Scan for the cell matching the given text and deliver its (x, y) coordinate at center. 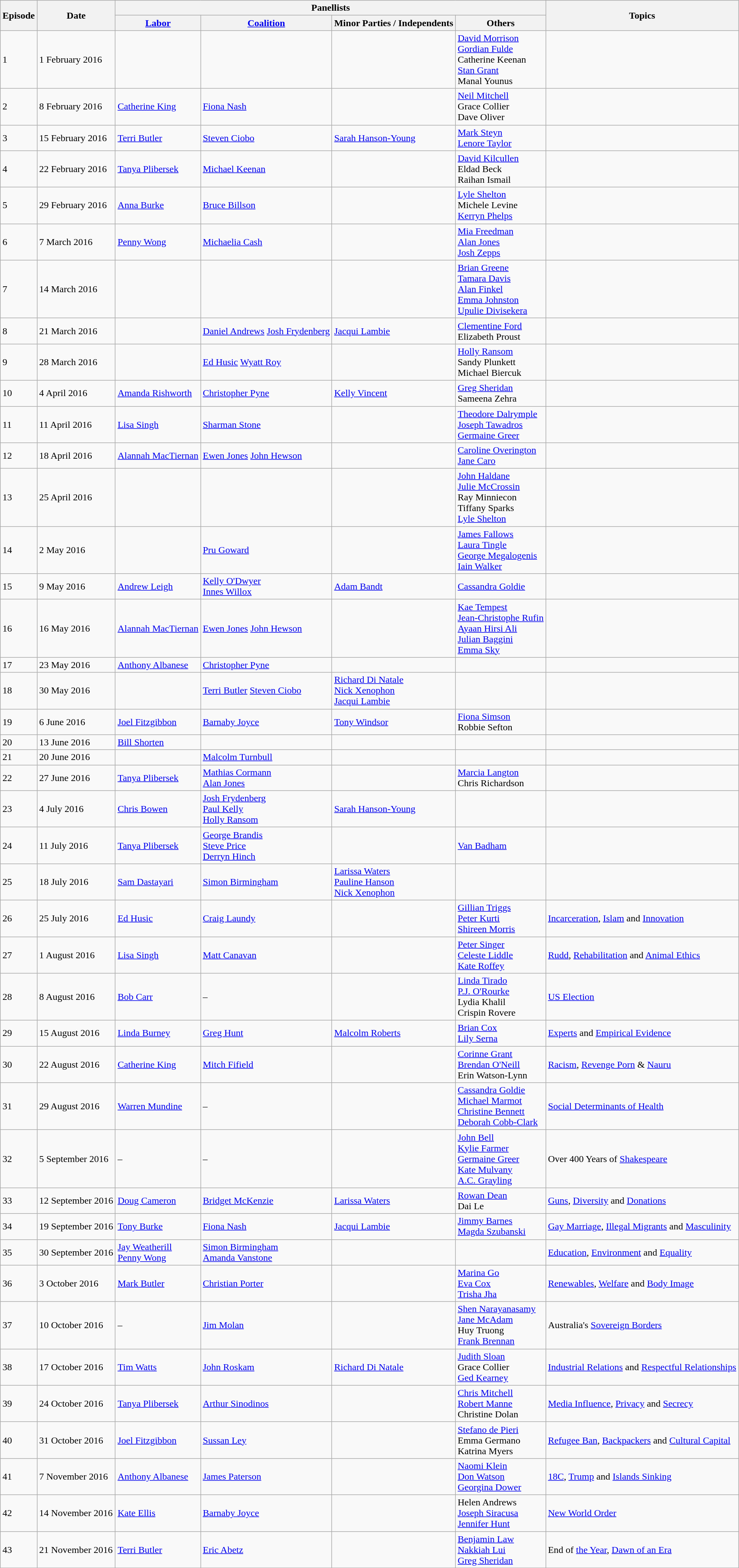
Brian GreeneTamara DavisAlan FinkelEmma JohnstonUpulie Divisekera (501, 289)
John BellKylie FarmerGermaine GreerKate MulvanyA.C. Grayling (501, 1159)
Helen AndrewsJoseph SiracusaJennifer Hunt (501, 1513)
Richard Di NataleNick XenophonJacqui Lambie (393, 691)
Gillian TriggsPeter KurtiShireen Morris (501, 918)
15 February 2016 (76, 138)
Michaelia Cash (267, 242)
3 October 2016 (76, 1283)
Topics (642, 15)
11 (19, 424)
Ed Husic Wyatt Roy (267, 362)
Media Influence, Privacy and Secrecy (642, 1403)
18 July 2016 (76, 882)
29 February 2016 (76, 205)
Ed Husic (158, 918)
Mark SteynLenore Taylor (501, 138)
New World Order (642, 1513)
Malcolm Turnbull (267, 757)
6 (19, 242)
John HaldaneJulie McCrossinRay MinnieconTiffany SparksLyle Shelton (501, 498)
21 November 2016 (76, 1549)
10 (19, 393)
Peter SingerCeleste LiddleKate Roffey (501, 955)
Linda Burney (158, 1033)
25 July 2016 (76, 918)
17 October 2016 (76, 1367)
Steven Ciobo (267, 138)
10 October 2016 (76, 1325)
14 (19, 550)
Jimmy BarnesMagda Szubanski (501, 1227)
End of the Year, Dawn of an Era (642, 1549)
Judith SloanGrace CollierGed Kearney (501, 1367)
Stefano de PieriEmma GermanoKatrina Myers (501, 1440)
23 (19, 809)
Over 400 Years of Shakespeare (642, 1159)
Tony Windsor (393, 722)
Bridget McKenzie (267, 1200)
Sam Dastayari (158, 882)
20 (19, 742)
22 August 2016 (76, 1064)
4 July 2016 (76, 809)
Date (76, 15)
26 (19, 918)
2 May 2016 (76, 550)
Adam Bandt (393, 587)
Mathias CormannAlan Jones (267, 778)
Larissa WatersPauline HansonNick Xenophon (393, 882)
22 February 2016 (76, 169)
Panellists (331, 8)
13 (19, 498)
David KilcullenEldad BeckRaihan Ismail (501, 169)
Chris Bowen (158, 809)
28 (19, 997)
Anna Burke (158, 205)
Experts and Empirical Evidence (642, 1033)
Naomi KleinDon WatsonGeorgina Dower (501, 1476)
42 (19, 1513)
Rowan DeanDai Le (501, 1200)
35 (19, 1252)
Incarceration, Islam and Innovation (642, 918)
Neil MitchellGrace CollierDave Oliver (501, 107)
15 (19, 587)
36 (19, 1283)
7 March 2016 (76, 242)
Matt Canavan (267, 955)
18 April 2016 (76, 456)
19 (19, 722)
5 (19, 205)
Cassandra GoldieMichael MarmotChristine BennettDeborah Cobb-Clark (501, 1106)
Simon BirminghamAmanda Vanstone (267, 1252)
Lyle SheltonMichele LevineKerryn Phelps (501, 205)
Van Badham (501, 845)
Brian CoxLily Serna (501, 1033)
George BrandisSteve PriceDerryn Hinch (267, 845)
23 May 2016 (76, 665)
29 August 2016 (76, 1106)
Minor Parties / Independents (393, 23)
28 March 2016 (76, 362)
1 August 2016 (76, 955)
7 (19, 289)
19 September 2016 (76, 1227)
Greg SheridanSameena Zehra (501, 393)
2 (19, 107)
Mitch Fifield (267, 1064)
11 April 2016 (76, 424)
Andrew Leigh (158, 587)
Holly RansomSandy PlunkettMichael Biercuk (501, 362)
Daniel Andrews Josh Frydenberg (267, 331)
31 (19, 1106)
25 April 2016 (76, 498)
Arthur Sinodinos (267, 1403)
37 (19, 1325)
39 (19, 1403)
27 (19, 955)
Penny Wong (158, 242)
1 (19, 59)
4 (19, 169)
David MorrisonGordian FuldeCatherine KeenanStan GrantManal Younus (501, 59)
Australia's Sovereign Borders (642, 1325)
16 (19, 628)
25 (19, 882)
Jim Molan (267, 1325)
40 (19, 1440)
Social Determinants of Health (642, 1106)
Kelly O'DwyerInnes Willox (267, 587)
13 June 2016 (76, 742)
Refugee Ban, Backpackers and Cultural Capital (642, 1440)
Sussan Ley (267, 1440)
Mia FreedmanAlan JonesJosh Zepps (501, 242)
Others (501, 23)
33 (19, 1200)
Episode (19, 15)
Tony Burke (158, 1227)
Sharman Stone (267, 424)
Richard Di Natale (393, 1367)
21 March 2016 (76, 331)
Theodore DalrympleJoseph TawadrosGermaine Greer (501, 424)
24 October 2016 (76, 1403)
Greg Hunt (267, 1033)
29 (19, 1033)
34 (19, 1227)
1 February 2016 (76, 59)
32 (19, 1159)
Fiona SimsonRobbie Sefton (501, 722)
15 August 2016 (76, 1033)
12 September 2016 (76, 1200)
Gay Marriage, Illegal Migrants and Masculinity (642, 1227)
Jay WeatherillPenny Wong (158, 1252)
30 (19, 1064)
27 June 2016 (76, 778)
18 (19, 691)
6 June 2016 (76, 722)
Kae TempestJean-Christophe RufinAyaan Hirsi AliJulian BagginiEmma Sky (501, 628)
43 (19, 1549)
22 (19, 778)
Josh FrydenbergPaul KellyHolly Ransom (267, 809)
Clementine FordElizabeth Proust (501, 331)
Cassandra Goldie (501, 587)
8 February 2016 (76, 107)
Racism, Revenge Porn & Nauru (642, 1064)
17 (19, 665)
21 (19, 757)
14 November 2016 (76, 1513)
12 (19, 456)
John Roskam (267, 1367)
Kate Ellis (158, 1513)
Terri Butler Steven Ciobo (267, 691)
8 August 2016 (76, 997)
4 April 2016 (76, 393)
Chris MitchellRobert ManneChristine Dolan (501, 1403)
Kelly Vincent (393, 393)
Caroline OveringtonJane Caro (501, 456)
24 (19, 845)
31 October 2016 (76, 1440)
Coalition (267, 23)
9 (19, 362)
Amanda Rishworth (158, 393)
Mark Butler (158, 1283)
Linda TiradoP.J. O'RourkeLydia KhalilCrispin Rovere (501, 997)
30 May 2016 (76, 691)
Warren Mundine (158, 1106)
11 July 2016 (76, 845)
Rudd, Rehabilitation and Animal Ethics (642, 955)
James FallowsLaura TingleGeorge MegalogenisIain Walker (501, 550)
Simon Birmingham (267, 882)
Christian Porter (267, 1283)
Labor (158, 23)
Eric Abetz (267, 1549)
20 June 2016 (76, 757)
30 September 2016 (76, 1252)
Doug Cameron (158, 1200)
Shen NarayanasamyJane McAdamHuy TruongFrank Brennan (501, 1325)
Larissa Waters (393, 1200)
Guns, Diversity and Donations (642, 1200)
7 November 2016 (76, 1476)
Pru Goward (267, 550)
8 (19, 331)
James Paterson (267, 1476)
Malcolm Roberts (393, 1033)
Bill Shorten (158, 742)
US Election (642, 997)
3 (19, 138)
Corinne GrantBrendan O'NeillErin Watson-Lynn (501, 1064)
Renewables, Welfare and Body Image (642, 1283)
41 (19, 1476)
14 March 2016 (76, 289)
Marcia LangtonChris Richardson (501, 778)
16 May 2016 (76, 628)
9 May 2016 (76, 587)
Education, Environment and Equality (642, 1252)
18C, Trump and Islands Sinking (642, 1476)
Bruce Billson (267, 205)
Benjamin LawNakkiah LuiGreg Sheridan (501, 1549)
5 September 2016 (76, 1159)
Bob Carr (158, 997)
Marina GoEva CoxTrisha Jha (501, 1283)
Tim Watts (158, 1367)
38 (19, 1367)
Craig Laundy (267, 918)
Industrial Relations and Respectful Relationships (642, 1367)
Michael Keenan (267, 169)
